Provide the (X, Y) coordinate of the cell's center where the given text is located.  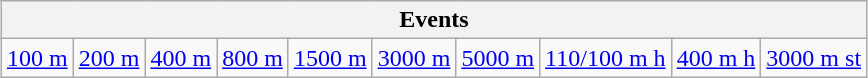
400 m (181, 58)
400 m h (716, 58)
200 m (109, 58)
3000 m (414, 58)
100 m (37, 58)
1500 m (330, 58)
800 m (253, 58)
5000 m (498, 58)
Events (434, 20)
110/100 m h (606, 58)
3000 m st (814, 58)
